Return [x, y] of the center of cell containing provided text 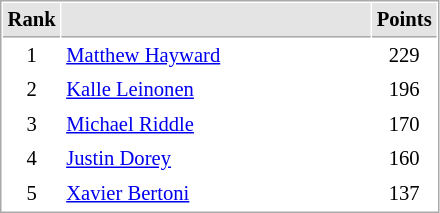
196 [404, 90]
3 [32, 124]
137 [404, 194]
160 [404, 158]
Michael Riddle [216, 124]
Points [404, 20]
170 [404, 124]
Matthew Hayward [216, 56]
Xavier Bertoni [216, 194]
Rank [32, 20]
5 [32, 194]
229 [404, 56]
2 [32, 90]
4 [32, 158]
Kalle Leinonen [216, 90]
Justin Dorey [216, 158]
1 [32, 56]
